Pinpoint the cell where the given text exists, returning its [x, y] midpoint coordinate. 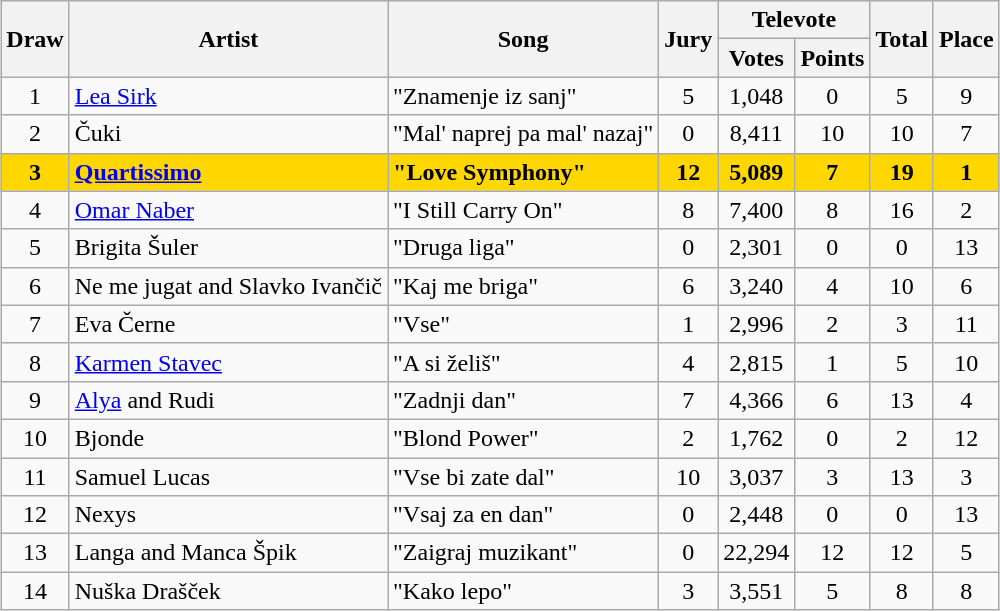
1,048 [756, 96]
2,301 [756, 248]
Nuška Drašček [228, 591]
8,411 [756, 134]
2,448 [756, 515]
"Love Symphony" [524, 172]
3,240 [756, 286]
3,551 [756, 591]
Place [966, 39]
14 [35, 591]
"Zadnji dan" [524, 400]
2,815 [756, 362]
3,037 [756, 477]
"Mal' naprej pa mal' nazaj" [524, 134]
Čuki [228, 134]
Draw [35, 39]
19 [902, 172]
Quartissimo [228, 172]
2,996 [756, 324]
Karmen Stavec [228, 362]
Total [902, 39]
Langa and Manca Špik [228, 553]
Bjonde [228, 438]
Brigita Šuler [228, 248]
4,366 [756, 400]
"Kako lepo" [524, 591]
Votes [756, 58]
Samuel Lucas [228, 477]
Nexys [228, 515]
22,294 [756, 553]
Omar Naber [228, 210]
"Druga liga" [524, 248]
Artist [228, 39]
"Zaigraj muzikant" [524, 553]
"Vse" [524, 324]
Song [524, 39]
7,400 [756, 210]
"Kaj me briga" [524, 286]
Alya and Rudi [228, 400]
Lea Sirk [228, 96]
"Vse bi zate dal" [524, 477]
16 [902, 210]
"Vsaj za en dan" [524, 515]
Points [832, 58]
"A si želiš" [524, 362]
"Blond Power" [524, 438]
Televote [794, 20]
Eva Černe [228, 324]
Ne me jugat and Slavko Ivančič [228, 286]
Jury [688, 39]
"Znamenje iz sanj" [524, 96]
5,089 [756, 172]
"I Still Carry On" [524, 210]
1,762 [756, 438]
